Determine the [x, y] coordinate at the center of the cell enclosing the given text.  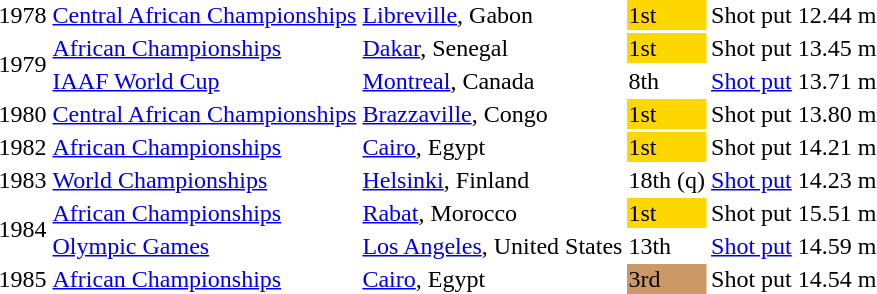
18th (q) [667, 180]
Libreville, Gabon [492, 15]
Montreal, Canada [492, 81]
World Championships [204, 180]
8th [667, 81]
3rd [667, 279]
Dakar, Senegal [492, 48]
Olympic Games [204, 246]
Rabat, Morocco [492, 213]
Brazzaville, Congo [492, 114]
Los Angeles, United States [492, 246]
IAAF World Cup [204, 81]
Helsinki, Finland [492, 180]
13th [667, 246]
